Return (x, y) of the center of cell containing provided text 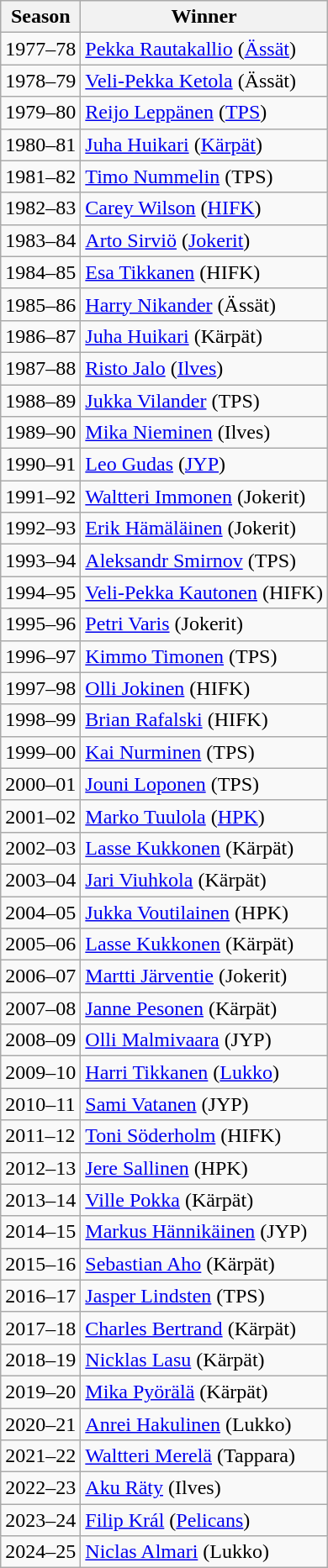
Veli-Pekka Ketola (Ässät) (204, 81)
Carey Wilson (HIFK) (204, 208)
2023–24 (40, 1520)
1978–79 (40, 81)
1996–97 (40, 656)
Risto Jalo (Ilves) (204, 368)
Sebastian Aho (Kärpät) (204, 1264)
2014–15 (40, 1232)
Jasper Lindsten (TPS) (204, 1296)
2004–05 (40, 912)
1992–93 (40, 529)
1993–94 (40, 560)
1997–98 (40, 688)
Arto Sirviö (Jokerit) (204, 240)
Filip Král (Pelicans) (204, 1520)
1984–85 (40, 272)
2006–07 (40, 976)
2022–23 (40, 1488)
Petri Varis (Jokerit) (204, 624)
2001–02 (40, 816)
Mika Pyörälä (Kärpät) (204, 1392)
2020–21 (40, 1424)
Waltteri Merelä (Tappara) (204, 1456)
2005–06 (40, 944)
Jouni Loponen (TPS) (204, 784)
1979–80 (40, 113)
Esa Tikkanen (HIFK) (204, 272)
Jukka Vilander (TPS) (204, 401)
Jukka Voutilainen (HPK) (204, 912)
2002–03 (40, 848)
2007–08 (40, 1008)
1983–84 (40, 240)
2021–22 (40, 1456)
Season (40, 17)
1986–87 (40, 336)
Marko Tuulola (HPK) (204, 816)
Waltteri Immonen (Jokerit) (204, 497)
Mika Nieminen (Ilves) (204, 433)
Harry Nikander (Ässät) (204, 304)
2017–18 (40, 1328)
Aleksandr Smirnov (TPS) (204, 560)
2015–16 (40, 1264)
Aku Räty (Ilves) (204, 1488)
Niclas Almari (Lukko) (204, 1552)
Winner (204, 17)
1989–90 (40, 433)
Jere Sallinen (HPK) (204, 1168)
2008–09 (40, 1040)
Anrei Hakulinen (Lukko) (204, 1424)
1985–86 (40, 304)
2003–04 (40, 880)
Leo Gudas (JYP) (204, 465)
1995–96 (40, 624)
1987–88 (40, 368)
Erik Hämäläinen (Jokerit) (204, 529)
1999–00 (40, 752)
Janne Pesonen (Kärpät) (204, 1008)
Pekka Rautakallio (Ässät) (204, 49)
Harri Tikkanen (Lukko) (204, 1072)
Kimmo Timonen (TPS) (204, 656)
2018–19 (40, 1360)
2024–25 (40, 1552)
Toni Söderholm (HIFK) (204, 1136)
2010–11 (40, 1104)
1990–91 (40, 465)
Veli-Pekka Kautonen (HIFK) (204, 592)
2009–10 (40, 1072)
1994–95 (40, 592)
Charles Bertrand (Kärpät) (204, 1328)
1988–89 (40, 401)
2016–17 (40, 1296)
Timo Nummelin (TPS) (204, 176)
1982–83 (40, 208)
Martti Järventie (Jokerit) (204, 976)
1991–92 (40, 497)
Ville Pokka (Kärpät) (204, 1200)
Nicklas Lasu (Kärpät) (204, 1360)
Markus Hännikäinen (JYP) (204, 1232)
1981–82 (40, 176)
2011–12 (40, 1136)
Brian Rafalski (HIFK) (204, 720)
Olli Jokinen (HIFK) (204, 688)
2013–14 (40, 1200)
Kai Nurminen (TPS) (204, 752)
2000–01 (40, 784)
Reijo Leppänen (TPS) (204, 113)
1980–81 (40, 145)
2012–13 (40, 1168)
Olli Malmivaara (JYP) (204, 1040)
Jari Viuhkola (Kärpät) (204, 880)
2019–20 (40, 1392)
Sami Vatanen (JYP) (204, 1104)
1998–99 (40, 720)
1977–78 (40, 49)
